Provide the (X, Y) coordinate of the cell's center where the given text is located.  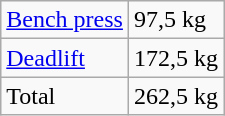
262,5 kg (176, 96)
Deadlift (65, 58)
97,5 kg (176, 20)
Bench press (65, 20)
Total (65, 96)
172,5 kg (176, 58)
